Search for the cell housing the specified text and yield its [X, Y] center coordinate. 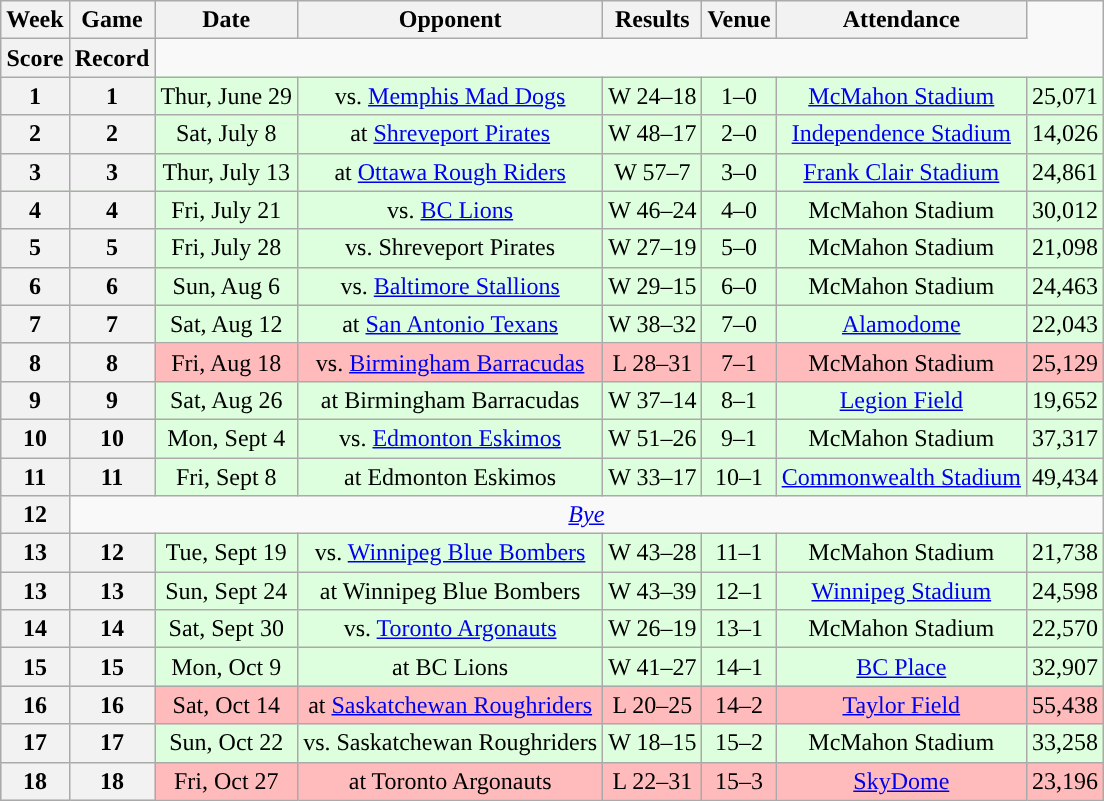
at Winnipeg Blue Bombers [450, 591]
at Toronto Argonauts [450, 781]
Fri, Sept 8 [226, 477]
at BC Lions [450, 667]
vs. Birmingham Barracudas [450, 362]
21,738 [1064, 553]
W 29–15 [652, 286]
33,258 [1064, 743]
L 28–31 [652, 362]
23,196 [1064, 781]
2–0 [739, 134]
vs. Edmonton Eskimos [450, 438]
W 41–27 [652, 667]
19,652 [1064, 400]
22,570 [1064, 629]
22,043 [1064, 324]
Taylor Field [901, 705]
W 46–24 [652, 210]
Week [35, 20]
W 26–19 [652, 629]
W 37–14 [652, 400]
7–0 [739, 324]
Legion Field [901, 400]
W 27–19 [652, 248]
14–1 [739, 667]
Bye [586, 515]
25,129 [1064, 362]
W 51–26 [652, 438]
8–1 [739, 400]
Independence Stadium [901, 134]
Fri, Oct 27 [226, 781]
Fri, July 21 [226, 210]
Sat, July 8 [226, 134]
49,434 [1064, 477]
W 43–39 [652, 591]
Tue, Sept 19 [226, 553]
vs. BC Lions [450, 210]
15–3 [739, 781]
BC Place [901, 667]
15–2 [739, 743]
5–0 [739, 248]
32,907 [1064, 667]
Results [652, 20]
L 22–31 [652, 781]
37,317 [1064, 438]
Game [112, 20]
W 38–32 [652, 324]
W 57–7 [652, 172]
SkyDome [901, 781]
7–1 [739, 362]
Record [112, 58]
21,098 [1064, 248]
Opponent [450, 20]
1–0 [739, 96]
Sat, Oct 14 [226, 705]
L 20–25 [652, 705]
24,598 [1064, 591]
W 43–28 [652, 553]
4–0 [739, 210]
Winnipeg Stadium [901, 591]
Sat, Aug 26 [226, 400]
W 24–18 [652, 96]
6–0 [739, 286]
11–1 [739, 553]
at Ottawa Rough Riders [450, 172]
Fri, July 28 [226, 248]
Attendance [901, 20]
Sun, Oct 22 [226, 743]
Commonwealth Stadium [901, 477]
10–1 [739, 477]
Alamodome [901, 324]
vs. Toronto Argonauts [450, 629]
3–0 [739, 172]
Sat, Aug 12 [226, 324]
Fri, Aug 18 [226, 362]
vs. Memphis Mad Dogs [450, 96]
Thur, June 29 [226, 96]
14–2 [739, 705]
at San Antonio Texans [450, 324]
30,012 [1064, 210]
W 33–17 [652, 477]
at Shreveport Pirates [450, 134]
vs. Baltimore Stallions [450, 286]
Frank Clair Stadium [901, 172]
W 18–15 [652, 743]
24,861 [1064, 172]
13–1 [739, 629]
Date [226, 20]
12–1 [739, 591]
55,438 [1064, 705]
14,026 [1064, 134]
Score [35, 58]
vs. Winnipeg Blue Bombers [450, 553]
Sun, Sept 24 [226, 591]
vs. Shreveport Pirates [450, 248]
9–1 [739, 438]
Mon, Oct 9 [226, 667]
W 48–17 [652, 134]
at Saskatchewan Roughriders [450, 705]
at Edmonton Eskimos [450, 477]
Mon, Sept 4 [226, 438]
Sat, Sept 30 [226, 629]
24,463 [1064, 286]
25,071 [1064, 96]
at Birmingham Barracudas [450, 400]
Thur, July 13 [226, 172]
vs. Saskatchewan Roughriders [450, 743]
Venue [739, 20]
Sun, Aug 6 [226, 286]
